Extract the [X, Y] coordinate from the center of the cell holding the provided text.  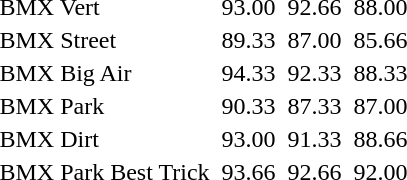
91.33 [314, 139]
89.33 [248, 40]
94.33 [248, 73]
93.00 [248, 139]
87.33 [314, 106]
87.00 [314, 40]
90.33 [248, 106]
92.33 [314, 73]
